From the cell containing the given text, extract its center point as (x, y) coordinate. 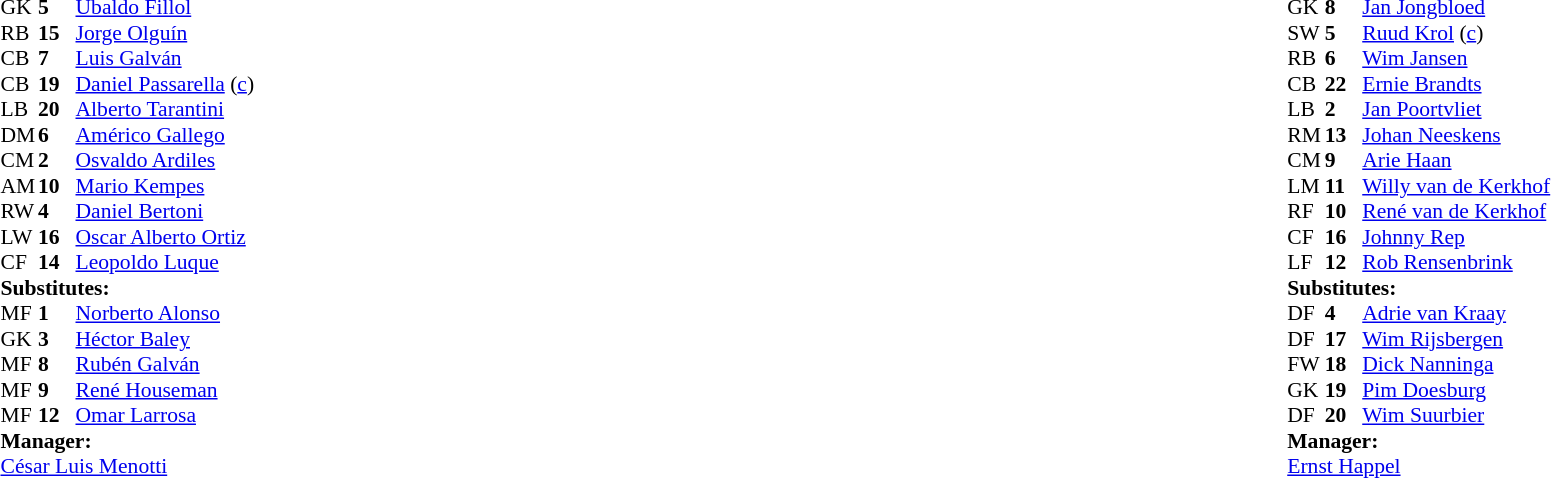
Rob Rensenbrink (1456, 263)
7 (57, 59)
15 (57, 33)
RF (1306, 211)
LW (19, 237)
Norberto Alonso (166, 313)
FW (1306, 365)
Arie Haan (1456, 161)
René van de Kerkhof (1456, 211)
Willy van de Kerkhof (1456, 186)
René Houseman (166, 390)
14 (57, 263)
Dick Nanninga (1456, 365)
18 (1344, 365)
5 (1344, 33)
8 (57, 365)
Wim Suurbier (1456, 415)
Pim Doesburg (1456, 390)
22 (1344, 84)
LM (1306, 186)
3 (57, 339)
Johnny Rep (1456, 237)
Daniel Passarella (c) (166, 84)
Omar Larrosa (166, 415)
13 (1344, 135)
Oscar Alberto Ortiz (166, 237)
RM (1306, 135)
Jorge Olguín (166, 33)
SW (1306, 33)
DM (19, 135)
Wim Jansen (1456, 59)
Adrie van Kraay (1456, 313)
Mario Kempes (166, 186)
1 (57, 313)
Leopoldo Luque (166, 263)
17 (1344, 339)
Luis Galván (166, 59)
Jan Poortvliet (1456, 109)
Johan Neeskens (1456, 135)
RW (19, 211)
AM (19, 186)
Américo Gallego (166, 135)
Osvaldo Ardiles (166, 161)
Ruud Krol (c) (1456, 33)
LF (1306, 263)
Alberto Tarantini (166, 109)
11 (1344, 186)
Ernie Brandts (1456, 84)
Wim Rijsbergen (1456, 339)
Héctor Baley (166, 339)
Daniel Bertoni (166, 211)
Rubén Galván (166, 365)
